Capture the cell that displays the provided text and extract its (x, y) central coordinate. 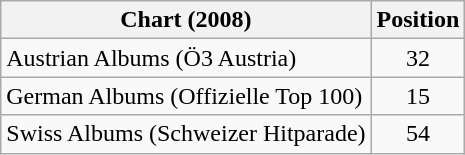
Position (418, 20)
Chart (2008) (186, 20)
German Albums (Offizielle Top 100) (186, 96)
Austrian Albums (Ö3 Austria) (186, 58)
32 (418, 58)
Swiss Albums (Schweizer Hitparade) (186, 134)
15 (418, 96)
54 (418, 134)
